For the text-containing cell, return its midpoint in [X, Y] coordinate format. 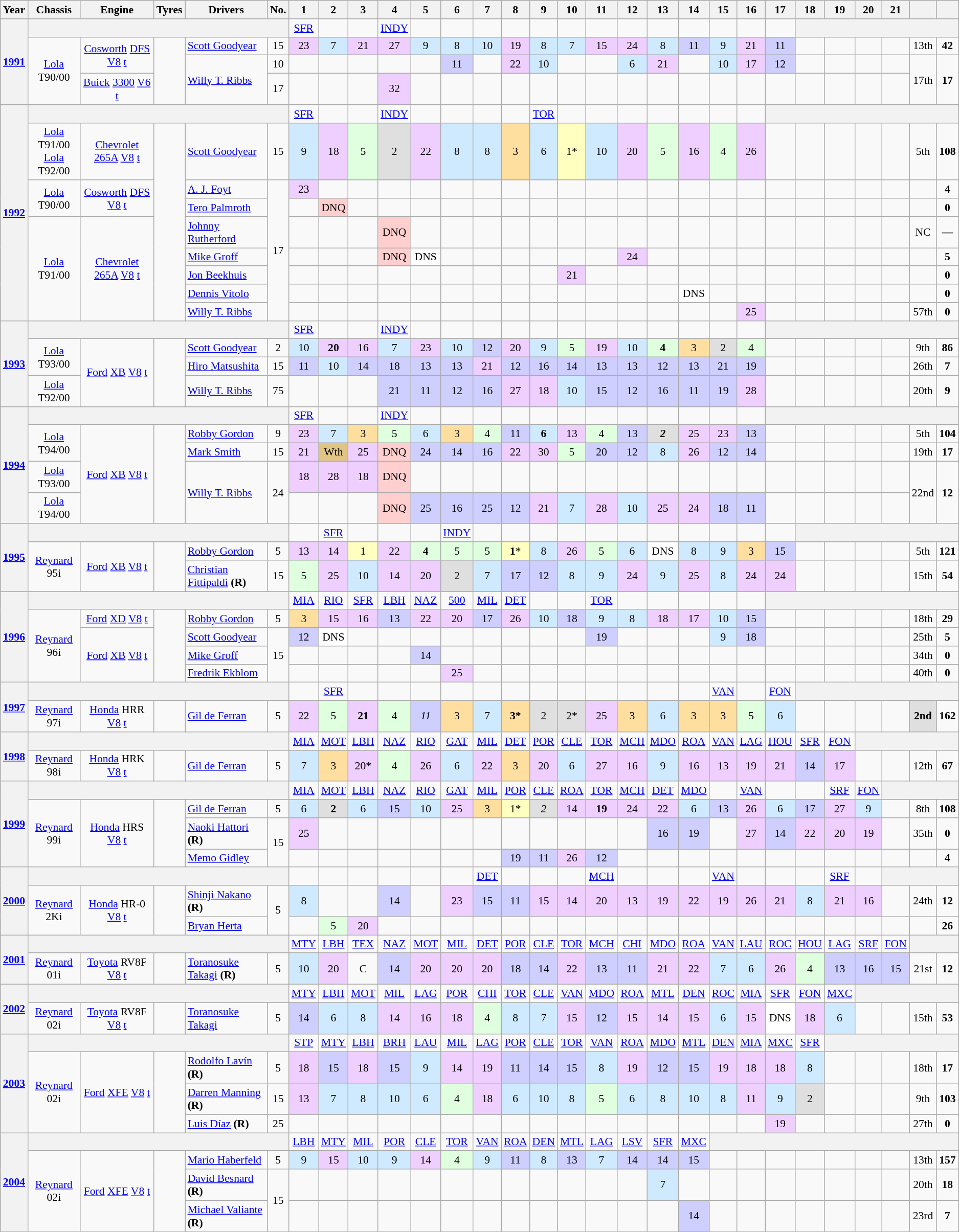
Chassis [54, 10]
1994 [14, 465]
8th [923, 809]
32 [394, 89]
19th [923, 452]
29 [947, 619]
54 [947, 576]
Lola T91/00Lola T92/00 [54, 151]
Reynard 96i [54, 646]
2004 [14, 1182]
2002 [14, 1009]
34th [923, 655]
Bryan Herta [226, 926]
Lola T91/00 [54, 269]
Reynard 01i [54, 969]
Toranosuke Takagi (R) [226, 969]
2000 [14, 901]
STP [304, 1043]
162 [947, 717]
Luis Díaz (R) [226, 1124]
Mark Smith [226, 452]
25th [923, 637]
12th [923, 766]
TEX [363, 944]
Jon Beekhuis [226, 276]
Tyres [170, 10]
Reynard 97i [54, 717]
Christian Fittipaldi (R) [226, 576]
30 [544, 452]
2003 [14, 1083]
1995 [14, 558]
Reynard 98i [54, 766]
500 [457, 601]
2nd [923, 717]
1999 [14, 825]
A. J. Foyt [226, 190]
— [947, 232]
Dennis Vitolo [226, 293]
Toranosuke Takagi [226, 1018]
104 [947, 434]
1996 [14, 637]
Honda HRR V8 t [117, 717]
26th [923, 367]
Year [14, 10]
57th [923, 312]
Michael Valiante (R) [226, 1216]
Lola T92/00 [54, 391]
Darren Manning (R) [226, 1099]
20* [363, 766]
Memo Gidley [226, 858]
NC [923, 232]
27th [923, 1124]
No. [278, 10]
Johnny Rutherford [226, 232]
24th [923, 901]
121 [947, 551]
Drivers [226, 10]
23rd [923, 1216]
1991 [14, 62]
Tero Palmroth [226, 208]
Honda HRS V8 t [117, 833]
1992 [14, 213]
53 [947, 1018]
Engine [117, 10]
2001 [14, 960]
75 [278, 391]
1998 [14, 757]
Hiro Matsushita [226, 367]
LSV [632, 1142]
1993 [14, 363]
Buick 3300 V6 t [117, 89]
21st [923, 969]
Reynard 99i [54, 833]
40th [923, 673]
Wth [333, 452]
Rodolfo Lavín (R) [226, 1067]
2* [572, 717]
BRH [394, 1043]
42 [947, 46]
Reynard 2Ki [54, 910]
17th [923, 80]
Reynard 95i [54, 566]
3* [516, 717]
Honda HR-0 V8 t [117, 910]
67 [947, 766]
103 [947, 1099]
Ford XD V8 t [117, 619]
Shinji Nakano (R) [226, 901]
C [363, 969]
1997 [14, 708]
86 [947, 348]
Honda HRK V8 t [117, 766]
Mario Haberfeld [226, 1160]
Naoki Hattori (R) [226, 833]
157 [947, 1160]
David Besnard (R) [226, 1185]
22nd [923, 492]
35th [923, 833]
Fredrik Ekblom [226, 673]
